Find where the given text appears and provide that cell's center as (X, Y) coordinate. 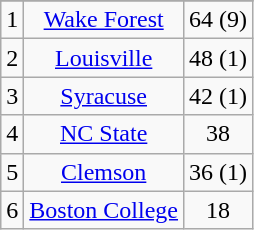
Wake Forest (104, 20)
38 (218, 134)
Louisville (104, 58)
3 (12, 96)
5 (12, 172)
48 (1) (218, 58)
Clemson (104, 172)
4 (12, 134)
36 (1) (218, 172)
64 (9) (218, 20)
18 (218, 210)
Syracuse (104, 96)
1 (12, 20)
2 (12, 58)
42 (1) (218, 96)
Boston College (104, 210)
6 (12, 210)
NC State (104, 134)
